Output the [X, Y] coordinate of the center of the cell containing the given text.  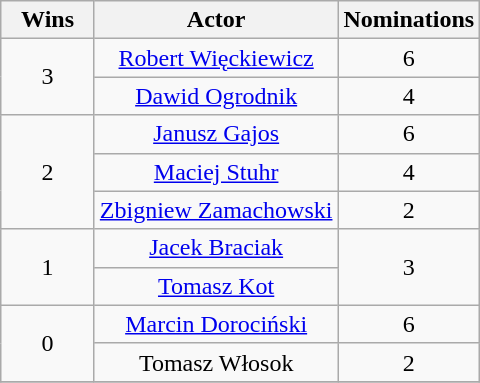
Wins [48, 20]
Janusz Gajos [216, 134]
Maciej Stuhr [216, 172]
0 [48, 343]
Zbigniew Zamachowski [216, 210]
Tomasz Kot [216, 286]
Robert Więckiewicz [216, 58]
Tomasz Włosok [216, 362]
1 [48, 267]
Jacek Braciak [216, 248]
Nominations [409, 20]
Actor [216, 20]
Dawid Ogrodnik [216, 96]
Marcin Dorociński [216, 324]
